Return [X, Y] of the center of cell containing provided text 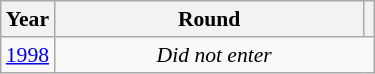
Did not enter [214, 55]
1998 [28, 55]
Round [209, 19]
Year [28, 19]
